For the text-containing cell, return its midpoint in (x, y) coordinate format. 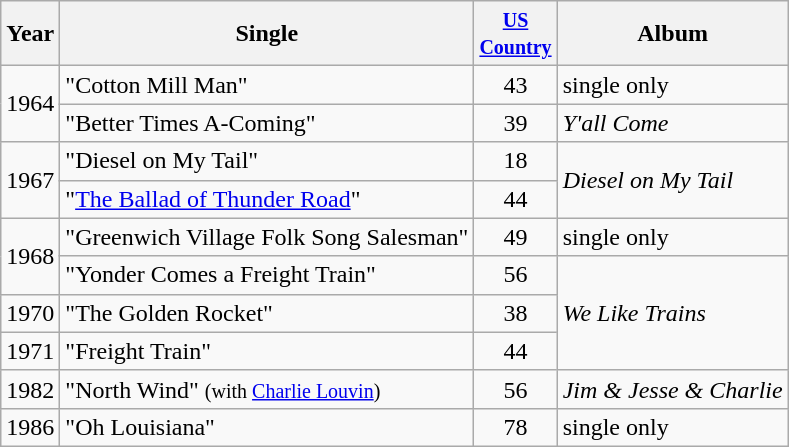
38 (516, 313)
43 (516, 85)
49 (516, 237)
"Greenwich Village Folk Song Salesman" (267, 237)
1964 (30, 104)
1967 (30, 180)
39 (516, 123)
Diesel on My Tail (672, 180)
"North Wind" (with Charlie Louvin) (267, 389)
We Like Trains (672, 313)
"Better Times A-Coming" (267, 123)
Year (30, 34)
Jim & Jesse & Charlie (672, 389)
"Diesel on My Tail" (267, 161)
"Freight Train" (267, 351)
"Oh Louisiana" (267, 427)
78 (516, 427)
"Cotton Mill Man" (267, 85)
Single (267, 34)
"The Golden Rocket" (267, 313)
1982 (30, 389)
"Yonder Comes a Freight Train" (267, 275)
"The Ballad of Thunder Road" (267, 199)
18 (516, 161)
US Country (516, 34)
1968 (30, 256)
1971 (30, 351)
Y'all Come (672, 123)
1970 (30, 313)
Album (672, 34)
1986 (30, 427)
